Return (x, y) of the center of cell containing provided text 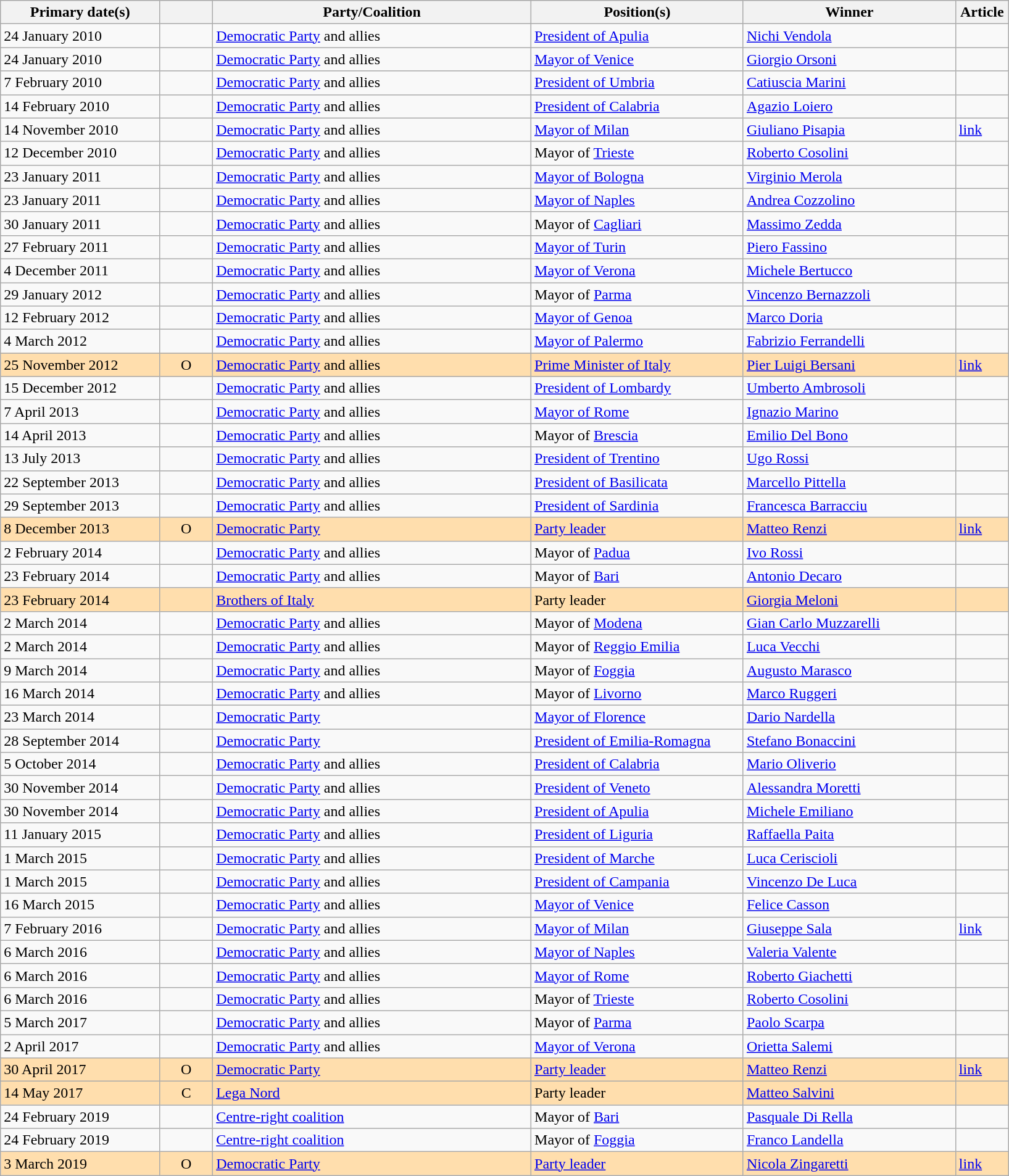
23 March 2014 (80, 717)
Luca Vecchi (849, 646)
Emilio Del Bono (849, 435)
14 April 2013 (80, 435)
Giorgio Orsoni (849, 59)
7 April 2013 (80, 412)
14 February 2010 (80, 106)
5 March 2017 (80, 1022)
Orietta Salemi (849, 1046)
Virginio Merola (849, 177)
16 March 2015 (80, 905)
22 September 2013 (80, 482)
Dario Nardella (849, 717)
28 September 2014 (80, 741)
C (186, 1093)
President of Veneto (637, 788)
8 December 2013 (80, 529)
President of Sardinia (637, 506)
30 April 2017 (80, 1070)
President of Marche (637, 858)
Stefano Bonaccini (849, 741)
Marco Doria (849, 318)
4 March 2012 (80, 341)
3 March 2019 (80, 1164)
President of Basilicata (637, 482)
Vincenzo De Luca (849, 882)
Mayor of Cagliari (637, 223)
Mayor of Florence (637, 717)
Gian Carlo Muzzarelli (849, 623)
Ivo Rossi (849, 553)
Mayor of Modena (637, 623)
Matteo Salvini (849, 1093)
14 May 2017 (80, 1093)
Mario Oliverio (849, 764)
Pier Luigi Bersani (849, 365)
Nicola Zingaretti (849, 1164)
Mayor of Brescia (637, 435)
President of Umbria (637, 83)
Agazio Loiero (849, 106)
Giorgia Meloni (849, 599)
Ugo Rossi (849, 459)
Roberto Giachetti (849, 975)
Mayor of Livorno (637, 694)
Mayor of Padua (637, 553)
Pasquale Di Rella (849, 1117)
Mayor of Genoa (637, 318)
25 November 2012 (80, 365)
President of Lombardy (637, 388)
Paolo Scarpa (849, 1022)
Mayor of Bologna (637, 177)
Nichi Vendola (849, 36)
16 March 2014 (80, 694)
29 January 2012 (80, 294)
Luca Ceriscioli (849, 858)
Article (982, 12)
Andrea Cozzolino (849, 200)
Umberto Ambrosoli (849, 388)
27 February 2011 (80, 247)
2 February 2014 (80, 553)
President of Emilia-Romagna (637, 741)
President of Campania (637, 882)
7 February 2010 (80, 83)
Mayor of Reggio Emilia (637, 646)
Franco Landella (849, 1140)
13 July 2013 (80, 459)
Brothers of Italy (372, 599)
Mayor of Turin (637, 247)
14 November 2010 (80, 130)
12 February 2012 (80, 318)
Giuliano Pisapia (849, 130)
Augusto Marasco (849, 670)
Giuseppe Sala (849, 928)
Mayor of Palermo (637, 341)
9 March 2014 (80, 670)
15 December 2012 (80, 388)
2 April 2017 (80, 1046)
Piero Fassino (849, 247)
Winner (849, 12)
Marcello Pittella (849, 482)
29 September 2013 (80, 506)
7 February 2016 (80, 928)
4 December 2011 (80, 270)
Ignazio Marino (849, 412)
Massimo Zedda (849, 223)
Michele Emiliano (849, 811)
Antonio Decaro (849, 576)
Raffaella Paita (849, 835)
President of Liguria (637, 835)
11 January 2015 (80, 835)
Francesca Barracciu (849, 506)
Michele Bertucco (849, 270)
Primary date(s) (80, 12)
Marco Ruggeri (849, 694)
Fabrizio Ferrandelli (849, 341)
President of Trentino (637, 459)
Catiuscia Marini (849, 83)
Vincenzo Bernazzoli (849, 294)
Party/Coalition (372, 12)
5 October 2014 (80, 764)
Felice Casson (849, 905)
Lega Nord (372, 1093)
30 January 2011 (80, 223)
Valeria Valente (849, 952)
12 December 2010 (80, 153)
Position(s) (637, 12)
Prime Minister of Italy (637, 365)
Alessandra Moretti (849, 788)
